Search for the cell housing the specified text and yield its (X, Y) center coordinate. 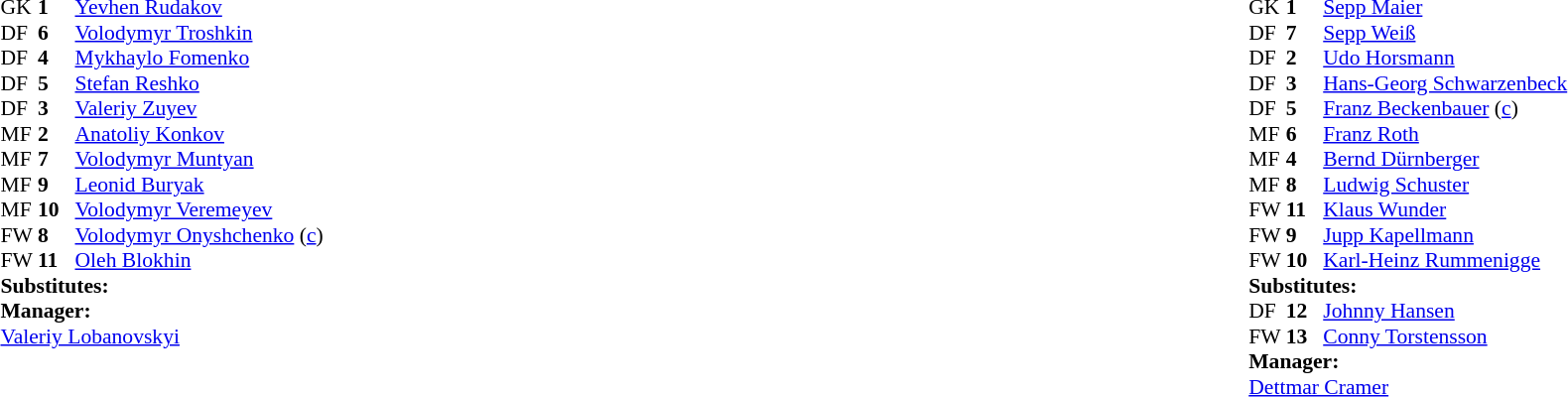
Franz Beckenbauer (c) (1445, 108)
Volodymyr Veremeyev (199, 209)
Jupp Kapellmann (1445, 235)
Bernd Dürnberger (1445, 160)
Valeriy Zuyev (199, 108)
13 (1305, 336)
Stefan Reshko (199, 83)
Karl-Heinz Rummenigge (1445, 261)
Johnny Hansen (1445, 311)
Volodymyr Onyshchenko (c) (199, 235)
Franz Roth (1445, 134)
Valeriy Lobanovskyi (161, 336)
Conny Torstensson (1445, 336)
Hans-Georg Schwarzenbeck (1445, 83)
Oleh Blokhin (199, 261)
Sepp Weiß (1445, 33)
Volodymyr Muntyan (199, 160)
Mykhaylo Fomenko (199, 59)
12 (1305, 311)
Udo Horsmann (1445, 59)
Leonid Buryak (199, 185)
Klaus Wunder (1445, 209)
Volodymyr Troshkin (199, 33)
Ludwig Schuster (1445, 185)
Anatoliy Konkov (199, 134)
